Output the [x, y] coordinate of the center of the cell containing the given text.  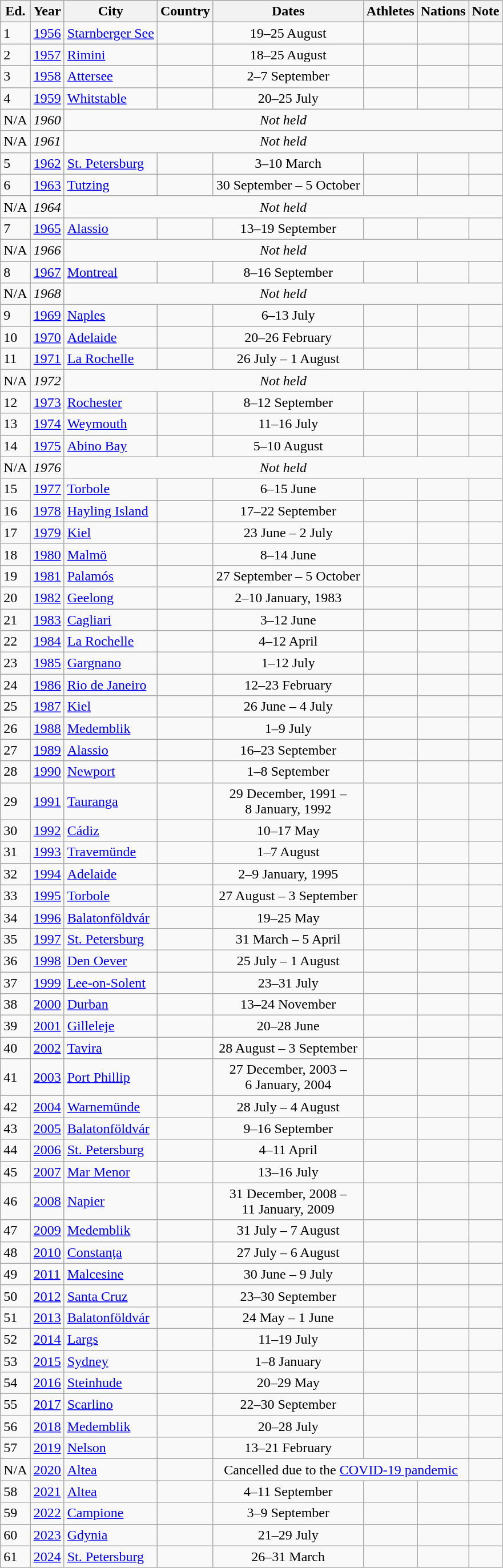
2006 [47, 1150]
16–23 September [288, 750]
Palamós [111, 576]
Weymouth [111, 424]
43 [15, 1128]
17 [15, 533]
3–12 June [288, 619]
11 [15, 359]
1981 [47, 576]
18–25 August [288, 55]
2019 [47, 1448]
Malmö [111, 554]
1980 [47, 554]
Geelong [111, 598]
Warnemünde [111, 1107]
1971 [47, 359]
20–28 June [288, 1026]
Whitstable [111, 98]
50 [15, 1296]
45 [15, 1172]
59 [15, 1513]
24 [15, 685]
28 [15, 772]
20–26 February [288, 337]
Rio de Janeiro [111, 685]
22–30 September [288, 1405]
2020 [47, 1470]
31 March – 5 April [288, 939]
1958 [47, 76]
1–12 July [288, 663]
10–17 May [288, 831]
23 [15, 663]
1959 [47, 98]
1998 [47, 961]
1–8 January [288, 1361]
2007 [47, 1172]
4 [15, 98]
Santa Cruz [111, 1296]
33 [15, 896]
2018 [47, 1426]
Abino Bay [111, 446]
Gargnano [111, 663]
Travemünde [111, 852]
Montreal [111, 272]
Hayling Island [111, 511]
1–7 August [288, 852]
19 [15, 576]
1977 [47, 489]
1997 [47, 939]
1976 [47, 467]
Scarlino [111, 1405]
Starnberger See [111, 33]
1984 [47, 642]
42 [15, 1107]
41 [15, 1078]
Athletes [391, 11]
39 [15, 1026]
2–10 January, 1983 [288, 598]
4–11 April [288, 1150]
19–25 August [288, 33]
2021 [47, 1492]
1988 [47, 728]
1 [15, 33]
Durban [111, 1005]
4–12 April [288, 642]
1985 [47, 663]
58 [15, 1492]
57 [15, 1448]
9–16 September [288, 1128]
2012 [47, 1296]
28 August – 3 September [288, 1048]
18 [15, 554]
35 [15, 939]
11–16 July [288, 424]
60 [15, 1535]
Note [485, 11]
1957 [47, 55]
Dates [288, 11]
8–16 September [288, 272]
Malcesine [111, 1274]
20–28 July [288, 1426]
55 [15, 1405]
3 [15, 76]
1993 [47, 852]
21 [15, 619]
29 [15, 801]
1962 [47, 163]
54 [15, 1383]
6–15 June [288, 489]
5–10 August [288, 446]
32 [15, 874]
Port Phillip [111, 1078]
1975 [47, 446]
1964 [47, 207]
2002 [47, 1048]
1967 [47, 272]
Tauranga [111, 801]
17–22 September [288, 511]
16 [15, 511]
14 [15, 446]
1982 [47, 598]
2003 [47, 1078]
20–25 July [288, 98]
Attersee [111, 76]
11–19 July [288, 1339]
Gilleleje [111, 1026]
44 [15, 1150]
27 December, 2003 –6 January, 2004 [288, 1078]
1999 [47, 982]
1991 [47, 801]
Den Oever [111, 961]
Lee-on-Solent [111, 982]
1963 [47, 185]
23 June – 2 July [288, 533]
1969 [47, 316]
31 July – 7 August [288, 1231]
1990 [47, 772]
1986 [47, 685]
1978 [47, 511]
23–31 July [288, 982]
2015 [47, 1361]
2023 [47, 1535]
2–9 January, 1995 [288, 874]
61 [15, 1557]
56 [15, 1426]
24 May – 1 June [288, 1317]
30 June – 9 July [288, 1274]
20 [15, 598]
1956 [47, 33]
1–9 July [288, 728]
2022 [47, 1513]
1–8 September [288, 772]
1987 [47, 707]
2004 [47, 1107]
Nations [443, 11]
2–7 September [288, 76]
1970 [47, 337]
1992 [47, 831]
25 July – 1 August [288, 961]
Cádiz [111, 831]
26–31 March [288, 1557]
1960 [47, 120]
Tavira [111, 1048]
2011 [47, 1274]
13–24 November [288, 1005]
3–9 September [288, 1513]
Cancelled due to the COVID-19 pandemic [341, 1470]
Steinhude [111, 1383]
8 [15, 272]
1979 [47, 533]
2005 [47, 1128]
Mar Menor [111, 1172]
15 [15, 489]
2013 [47, 1317]
2009 [47, 1231]
8–14 June [288, 554]
21–29 July [288, 1535]
28 July – 4 August [288, 1107]
1972 [47, 381]
52 [15, 1339]
1983 [47, 619]
13–19 September [288, 228]
26 [15, 728]
5 [15, 163]
2010 [47, 1252]
Largs [111, 1339]
Cagliari [111, 619]
1961 [47, 142]
Rimini [111, 55]
City [111, 11]
Rochester [111, 402]
31 December, 2008 –11 January, 2009 [288, 1201]
1965 [47, 228]
Campione [111, 1513]
38 [15, 1005]
2014 [47, 1339]
1974 [47, 424]
19–25 May [288, 917]
30 September – 5 October [288, 185]
23–30 September [288, 1296]
2 [15, 55]
34 [15, 917]
51 [15, 1317]
Country [185, 11]
13–16 July [288, 1172]
1966 [47, 250]
10 [15, 337]
27 [15, 750]
46 [15, 1201]
37 [15, 982]
2017 [47, 1405]
1994 [47, 874]
49 [15, 1274]
27 September – 5 October [288, 576]
Newport [111, 772]
2008 [47, 1201]
1973 [47, 402]
6 [15, 185]
9 [15, 316]
36 [15, 961]
13 [15, 424]
27 July – 6 August [288, 1252]
30 [15, 831]
48 [15, 1252]
31 [15, 852]
Tutzing [111, 185]
Naples [111, 316]
Sydney [111, 1361]
7 [15, 228]
Napier [111, 1201]
Year [47, 11]
2024 [47, 1557]
26 June – 4 July [288, 707]
20–29 May [288, 1383]
3–10 March [288, 163]
4–11 September [288, 1492]
29 December, 1991 –8 January, 1992 [288, 801]
26 July – 1 August [288, 359]
47 [15, 1231]
8–12 September [288, 402]
Ed. [15, 11]
2000 [47, 1005]
1995 [47, 896]
2016 [47, 1383]
Gdynia [111, 1535]
25 [15, 707]
2001 [47, 1026]
27 August – 3 September [288, 896]
6–13 July [288, 316]
1968 [47, 294]
12 [15, 402]
12–23 February [288, 685]
1989 [47, 750]
40 [15, 1048]
53 [15, 1361]
1996 [47, 917]
Constanța [111, 1252]
13–21 February [288, 1448]
Nelson [111, 1448]
22 [15, 642]
